Provide the [X, Y] coordinate of the cell's center where the given text is located.  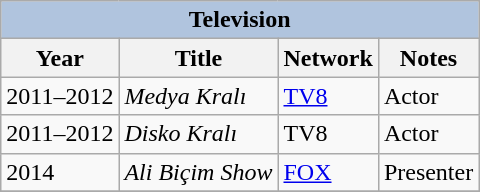
FOX [328, 172]
Ali Biçim Show [198, 172]
Presenter [428, 172]
Disko Kralı [198, 134]
Network [328, 58]
2014 [60, 172]
Television [240, 20]
Notes [428, 58]
Medya Kralı [198, 96]
Year [60, 58]
Title [198, 58]
